Scan for the cell matching the given text and deliver its (X, Y) coordinate at center. 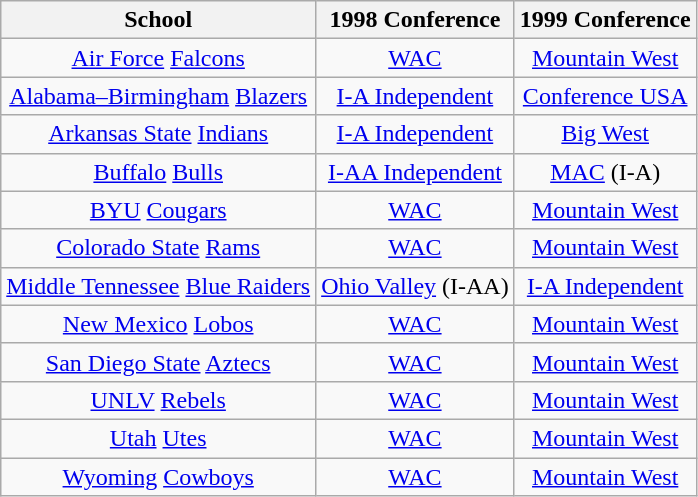
I-AA Independent (416, 172)
Utah Utes (158, 438)
BYU Cougars (158, 210)
1999 Conference (605, 20)
UNLV Rebels (158, 400)
Alabama–Birmingham Blazers (158, 96)
MAC (I-A) (605, 172)
Air Force Falcons (158, 58)
New Mexico Lobos (158, 324)
Big West (605, 134)
San Diego State Aztecs (158, 362)
Colorado State Rams (158, 248)
Arkansas State Indians (158, 134)
Buffalo Bulls (158, 172)
Wyoming Cowboys (158, 477)
Conference USA (605, 96)
Middle Tennessee Blue Raiders (158, 286)
School (158, 20)
1998 Conference (416, 20)
Ohio Valley (I-AA) (416, 286)
